Detect which cell encompasses the target text, then output its [X, Y] center coordinate. 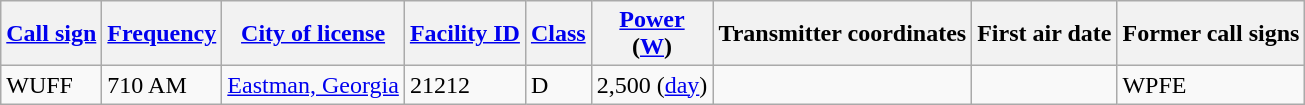
City of license [314, 34]
21212 [464, 85]
Call sign [52, 34]
Eastman, Georgia [314, 85]
Frequency [162, 34]
710 AM [162, 85]
Former call signs [1211, 34]
WUFF [52, 85]
First air date [1044, 34]
D [558, 85]
Class [558, 34]
Transmitter coordinates [842, 34]
2,500 (day) [652, 85]
Facility ID [464, 34]
WPFE [1211, 85]
Power(W) [652, 34]
